Identify which cell holds the provided text, then report its (X, Y) central coordinate. 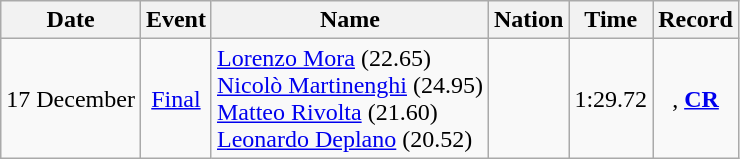
Time (611, 20)
Lorenzo Mora (22.65)Nicolò Martinenghi (24.95)Matteo Rivolta (21.60)Leonardo Deplano (20.52) (350, 98)
Date (71, 20)
1:29.72 (611, 98)
Nation (528, 20)
Name (350, 20)
Final (176, 98)
, CR (696, 98)
17 December (71, 98)
Record (696, 20)
Event (176, 20)
